Identify which cell holds the provided text, then report its [x, y] central coordinate. 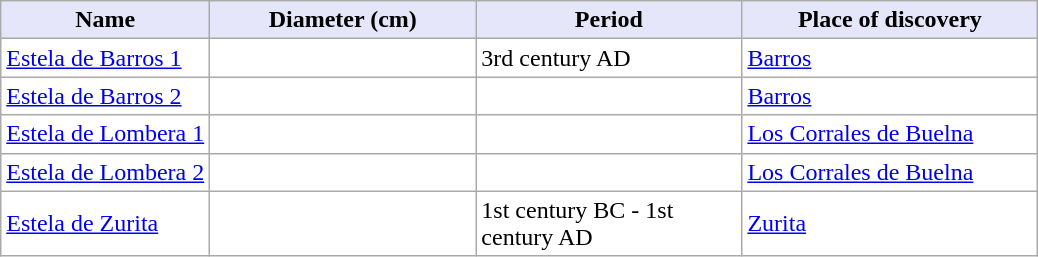
Period [609, 20]
Estela de Zurita [106, 224]
Diameter (cm) [343, 20]
Estela de Barros 1 [106, 58]
3rd century AD [609, 58]
Zurita [890, 224]
Estela de Barros 2 [106, 96]
Name [106, 20]
Estela de Lombera 1 [106, 134]
1st century BC - 1st century AD [609, 224]
Place of discovery [890, 20]
Estela de Lombera 2 [106, 172]
